For the text-containing cell, return its midpoint in [X, Y] coordinate format. 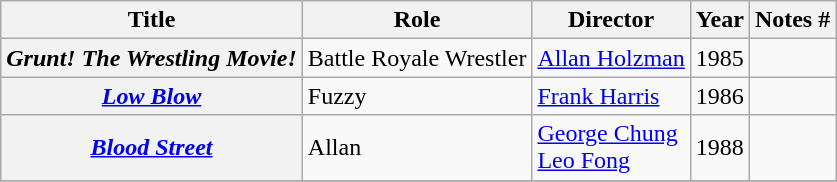
Frank Harris [611, 96]
Notes # [792, 20]
Allan Holzman [611, 58]
1986 [720, 96]
1988 [720, 148]
Director [611, 20]
Allan [417, 148]
Low Blow [152, 96]
Grunt! The Wrestling Movie! [152, 58]
Role [417, 20]
Title [152, 20]
Fuzzy [417, 96]
Blood Street [152, 148]
Year [720, 20]
1985 [720, 58]
George ChungLeo Fong [611, 148]
Battle Royale Wrestler [417, 58]
